Extract the (x, y) coordinate from the center of the cell holding the provided text.  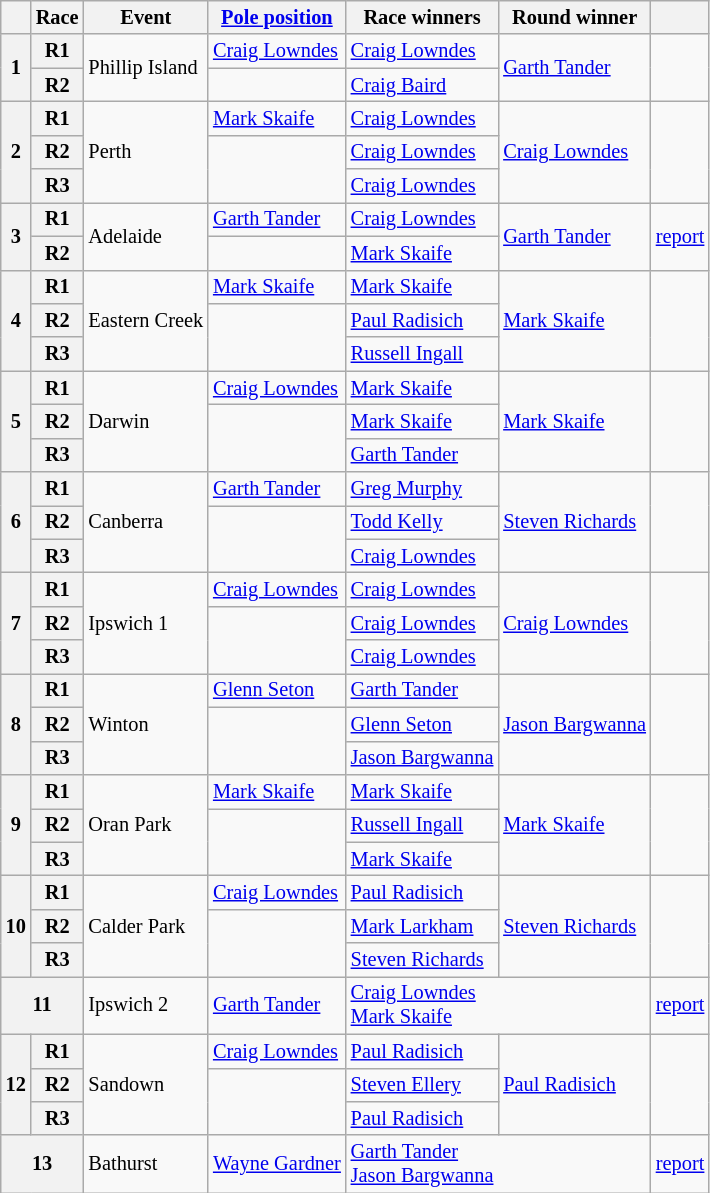
Race (58, 17)
7 (16, 622)
Craig Lowndes Mark Skaife (498, 1005)
12 (16, 1084)
Craig Baird (422, 85)
6 (16, 522)
Canberra (146, 522)
3 (16, 236)
5 (16, 422)
8 (16, 724)
Greg Murphy (422, 489)
Oran Park (146, 824)
Todd Kelly (422, 522)
2 (16, 152)
9 (16, 824)
Wayne Gardner (277, 1164)
Ipswich 2 (146, 1005)
Steven Ellery (422, 1085)
10 (16, 926)
Round winner (574, 17)
Event (146, 17)
Sandown (146, 1084)
Mark Larkham (422, 926)
Garth Tander Jason Bargwanna (498, 1164)
Phillip Island (146, 68)
Adelaide (146, 236)
Race winners (422, 17)
Winton (146, 724)
4 (16, 320)
Ipswich 1 (146, 622)
Perth (146, 152)
Calder Park (146, 926)
11 (42, 1005)
Pole position (277, 17)
Eastern Creek (146, 320)
1 (16, 68)
Bathurst (146, 1164)
13 (42, 1164)
Darwin (146, 422)
